For the text-containing cell, return its midpoint in (x, y) coordinate format. 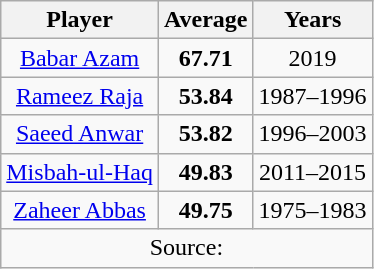
Years (312, 20)
1975–1983 (312, 210)
Average (206, 20)
2011–2015 (312, 172)
1987–1996 (312, 96)
53.82 (206, 134)
67.71 (206, 58)
49.75 (206, 210)
53.84 (206, 96)
Zaheer Abbas (80, 210)
Babar Azam (80, 58)
Rameez Raja (80, 96)
2019 (312, 58)
Saeed Anwar (80, 134)
49.83 (206, 172)
1996–2003 (312, 134)
Player (80, 20)
Source: (186, 248)
Misbah-ul-Haq (80, 172)
